Scan for the cell matching the given text and deliver its [x, y] coordinate at center. 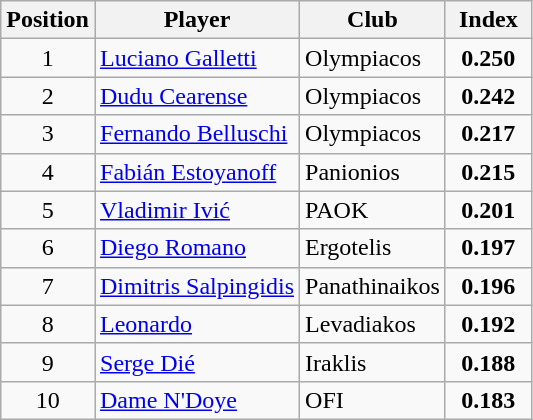
0.188 [488, 362]
8 [48, 324]
Club [373, 20]
Leonardo [196, 324]
Luciano Galletti [196, 58]
0.217 [488, 134]
0.215 [488, 172]
Serge Dié [196, 362]
Vladimir Ivić [196, 210]
4 [48, 172]
Levadiakos [373, 324]
0.192 [488, 324]
OFI [373, 400]
Position [48, 20]
Diego Romano [196, 248]
PAOK [373, 210]
3 [48, 134]
Index [488, 20]
6 [48, 248]
0.183 [488, 400]
1 [48, 58]
Panionios [373, 172]
0.250 [488, 58]
Fernando Belluschi [196, 134]
Dimitris Salpingidis [196, 286]
Dame N'Doye [196, 400]
2 [48, 96]
Panathinaikos [373, 286]
0.196 [488, 286]
Fabián Estoyanoff [196, 172]
0.242 [488, 96]
0.201 [488, 210]
Player [196, 20]
7 [48, 286]
5 [48, 210]
0.197 [488, 248]
Iraklis [373, 362]
9 [48, 362]
10 [48, 400]
Ergotelis [373, 248]
Dudu Cearense [196, 96]
